Scan for the cell matching the given text and deliver its [x, y] coordinate at center. 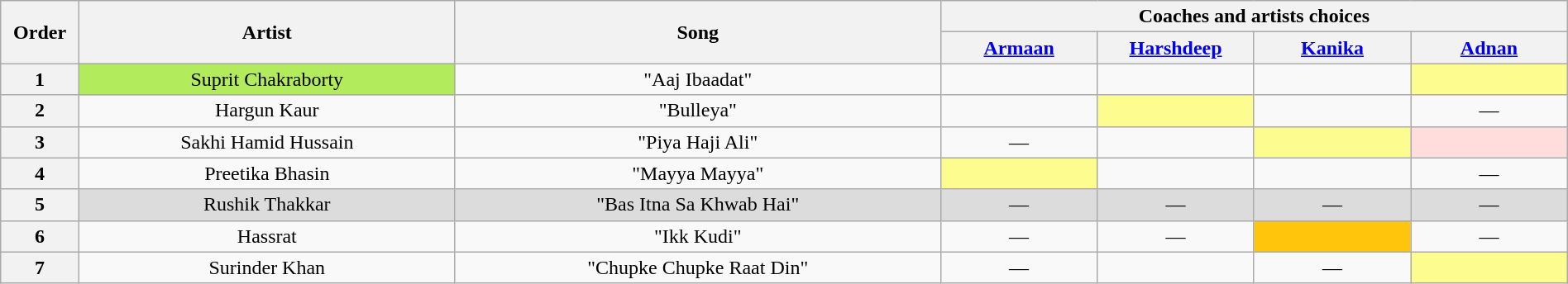
"Bas Itna Sa Khwab Hai" [698, 205]
"Aaj Ibaadat" [698, 79]
Kanika [1331, 48]
"Ikk Kudi" [698, 236]
"Bulleya" [698, 111]
"Chupke Chupke Raat Din" [698, 267]
Hargun Kaur [266, 111]
3 [40, 142]
Harshdeep [1176, 48]
Coaches and artists choices [1254, 17]
Armaan [1019, 48]
"Mayya Mayya" [698, 173]
5 [40, 205]
Surinder Khan [266, 267]
7 [40, 267]
Artist [266, 32]
1 [40, 79]
Order [40, 32]
Sakhi Hamid Hussain [266, 142]
Adnan [1489, 48]
Song [698, 32]
Hassrat [266, 236]
4 [40, 173]
6 [40, 236]
Suprit Chakraborty [266, 79]
2 [40, 111]
Rushik Thakkar [266, 205]
"Piya Haji Ali" [698, 142]
Preetika Bhasin [266, 173]
